From the cell containing the given text, extract its center point as (X, Y) coordinate. 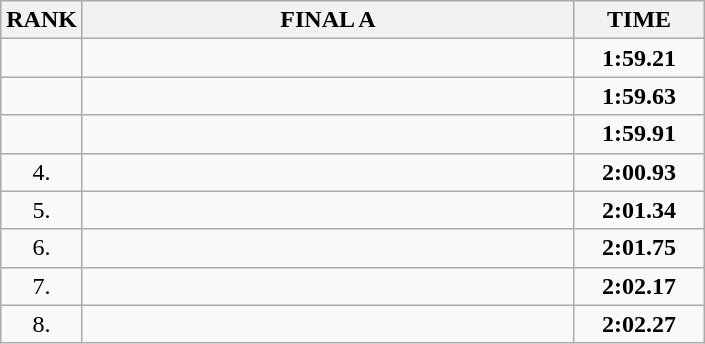
5. (42, 210)
1:59.21 (640, 58)
2:00.93 (640, 172)
FINAL A (328, 20)
4. (42, 172)
2:02.17 (640, 286)
TIME (640, 20)
2:01.75 (640, 248)
1:59.91 (640, 134)
1:59.63 (640, 96)
8. (42, 324)
2:02.27 (640, 324)
6. (42, 248)
RANK (42, 20)
2:01.34 (640, 210)
7. (42, 286)
